Return the (x, y) coordinate for the center point of the cell that contains the specified text.  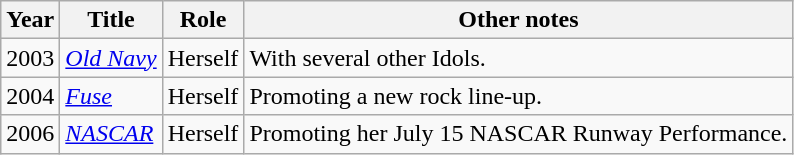
NASCAR (111, 134)
Promoting a new rock line-up. (518, 96)
2006 (30, 134)
Other notes (518, 20)
Title (111, 20)
2003 (30, 58)
Old Navy (111, 58)
2004 (30, 96)
With several other Idols. (518, 58)
Role (203, 20)
Year (30, 20)
Promoting her July 15 NASCAR Runway Performance. (518, 134)
Fuse (111, 96)
